Locate the cell with the specified text and output its (X, Y) center coordinate. 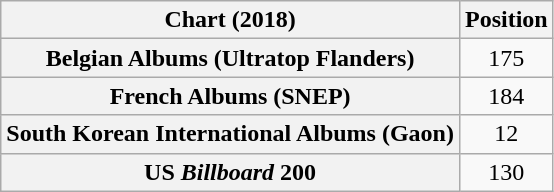
South Korean International Albums (Gaon) (230, 134)
Position (506, 20)
Chart (2018) (230, 20)
French Albums (SNEP) (230, 96)
Belgian Albums (Ultratop Flanders) (230, 58)
175 (506, 58)
US Billboard 200 (230, 172)
184 (506, 96)
130 (506, 172)
12 (506, 134)
